Return (X, Y) of the center of cell containing provided text 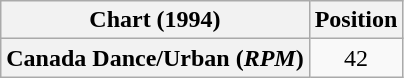
42 (356, 58)
Position (356, 20)
Canada Dance/Urban (RPM) (155, 58)
Chart (1994) (155, 20)
